Determine the (X, Y) coordinate at the center of the cell enclosing the given text.  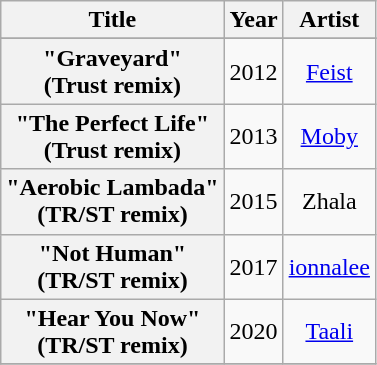
ionnalee (329, 266)
"Aerobic Lambada"(TR/ST remix) (112, 202)
2020 (254, 332)
2017 (254, 266)
Zhala (329, 202)
2013 (254, 136)
Title (112, 20)
"Not Human"(TR/ST remix) (112, 266)
"Hear You Now"(TR/ST remix) (112, 332)
Feist (329, 72)
"The Perfect Life"(Trust remix) (112, 136)
Taali (329, 332)
2012 (254, 72)
Year (254, 20)
2015 (254, 202)
Artist (329, 20)
Moby (329, 136)
"Graveyard"(Trust remix) (112, 72)
